Locate the cell with the specified text and output its (x, y) center coordinate. 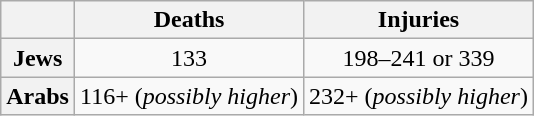
Jews (38, 58)
133 (188, 58)
Deaths (188, 20)
198–241 or 339 (419, 58)
116+ (possibly higher) (188, 96)
Arabs (38, 96)
Injuries (419, 20)
232+ (possibly higher) (419, 96)
